Determine the (X, Y) coordinate at the center of the cell enclosing the given text.  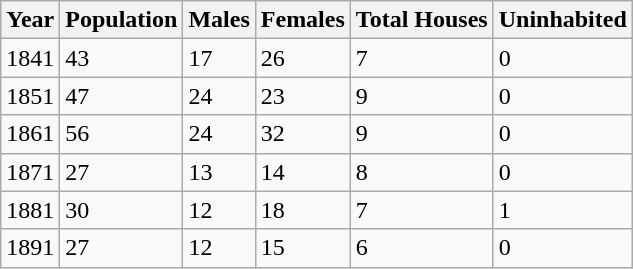
Year (30, 20)
Females (302, 20)
43 (122, 58)
1841 (30, 58)
23 (302, 96)
Uninhabited (562, 20)
13 (219, 172)
14 (302, 172)
30 (122, 210)
Males (219, 20)
1881 (30, 210)
Total Houses (422, 20)
6 (422, 248)
1851 (30, 96)
Population (122, 20)
47 (122, 96)
17 (219, 58)
1871 (30, 172)
8 (422, 172)
18 (302, 210)
1 (562, 210)
32 (302, 134)
1891 (30, 248)
1861 (30, 134)
15 (302, 248)
56 (122, 134)
26 (302, 58)
